Detect which cell encompasses the target text, then output its (x, y) center coordinate. 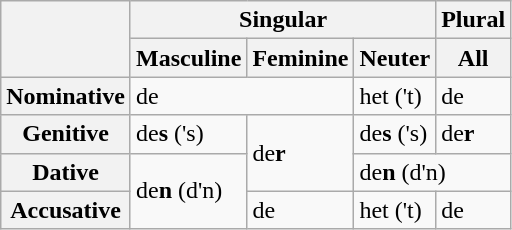
Singular (282, 20)
Feminine (300, 58)
Genitive (66, 134)
Plural (474, 20)
All (474, 58)
Neuter (395, 58)
Dative (66, 172)
Accusative (66, 210)
Masculine (188, 58)
Nominative (66, 96)
